Determine the (X, Y) coordinate at the center of the cell enclosing the given text.  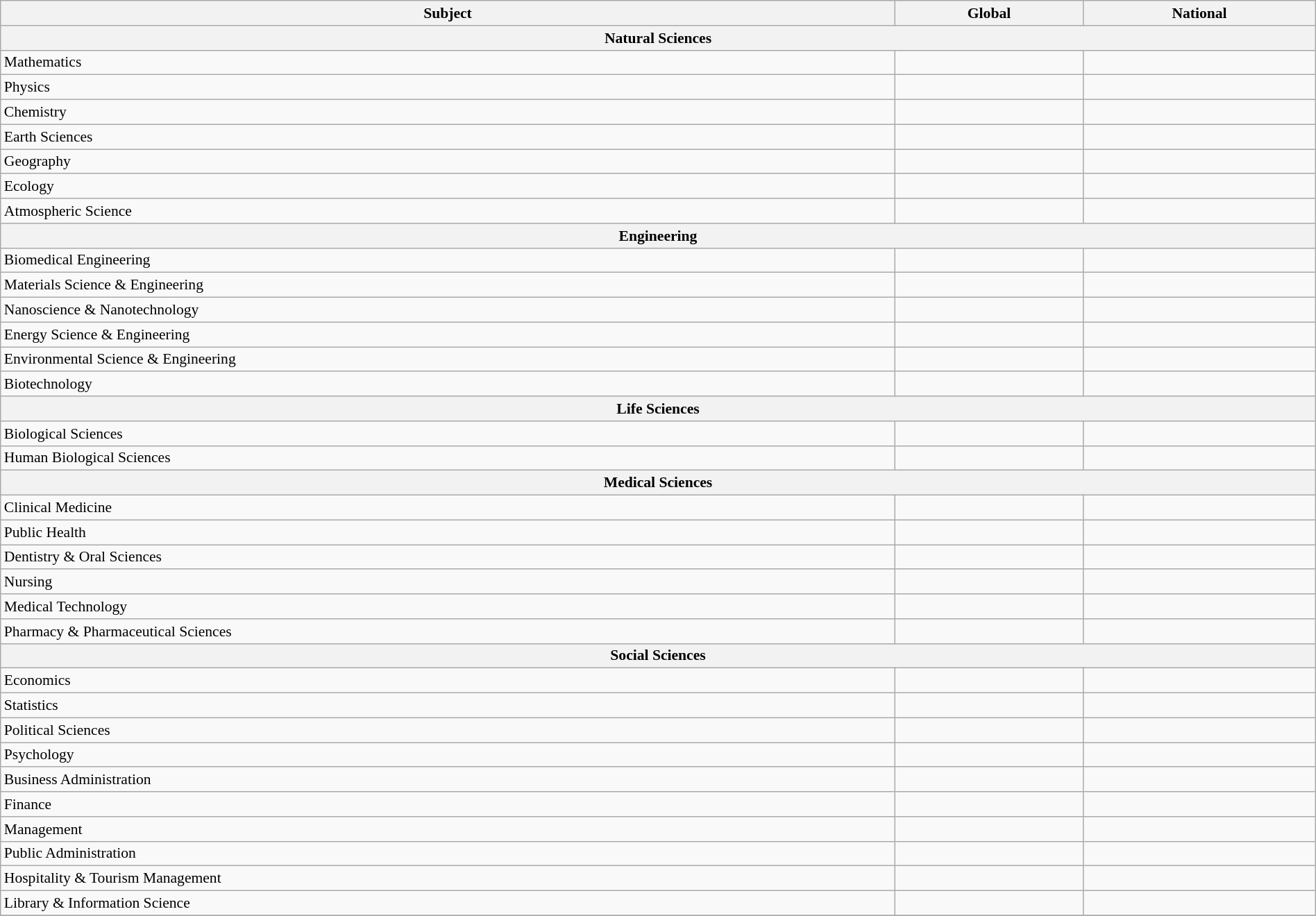
Energy Science & Engineering (448, 334)
Biological Sciences (448, 434)
Life Sciences (658, 409)
Earth Sciences (448, 137)
Hospitality & Tourism Management (448, 879)
Pharmacy & Pharmaceutical Sciences (448, 631)
Business Administration (448, 780)
Psychology (448, 755)
Finance (448, 804)
Medical Technology (448, 607)
Clinical Medicine (448, 508)
Materials Science & Engineering (448, 285)
Human Biological Sciences (448, 458)
Geography (448, 162)
Management (448, 829)
Medical Sciences (658, 483)
Global (989, 13)
Public Health (448, 532)
Library & Information Science (448, 904)
Chemistry (448, 112)
Natural Sciences (658, 38)
Dentistry & Oral Sciences (448, 557)
Biomedical Engineering (448, 260)
Economics (448, 681)
Nanoscience & Nanotechnology (448, 310)
Atmospheric Science (448, 211)
Political Sciences (448, 730)
Social Sciences (658, 656)
Biotechnology (448, 384)
Engineering (658, 236)
Ecology (448, 187)
National (1199, 13)
Subject (448, 13)
Public Administration (448, 854)
Statistics (448, 706)
Physics (448, 87)
Nursing (448, 582)
Environmental Science & Engineering (448, 359)
Mathematics (448, 62)
